Identify which cell holds the provided text, then report its [x, y] central coordinate. 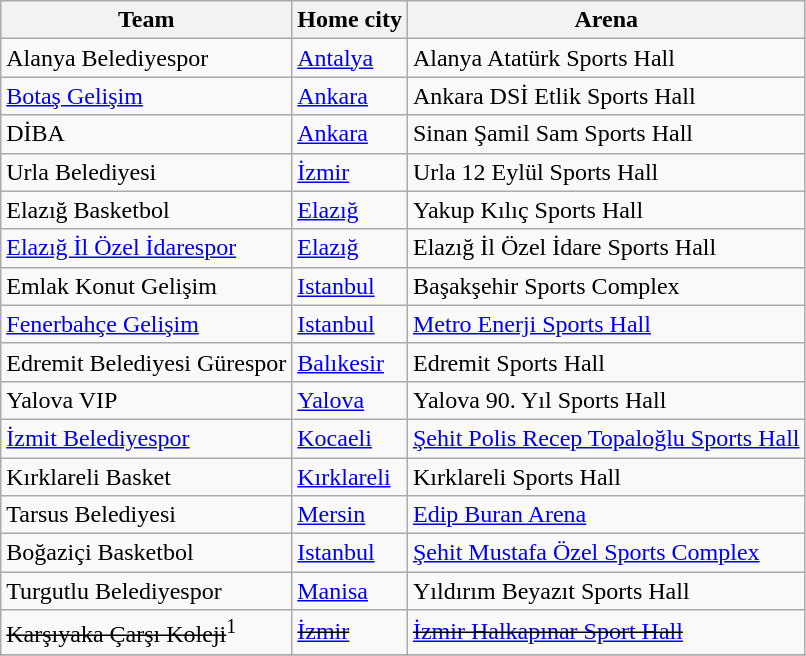
Kırklareli [350, 477]
Elazığ İl Özel İdarespor [146, 248]
İzmit Belediyespor [146, 438]
Home city [350, 20]
Urla 12 Eylül Sports Hall [606, 172]
Kocaeli [350, 438]
Sinan Şamil Sam Sports Hall [606, 134]
Yakup Kılıç Sports Hall [606, 210]
Team [146, 20]
Emlak Konut Gelişim [146, 286]
Ankara DSİ Etlik Sports Hall [606, 96]
Manisa [350, 591]
Edremit Belediyesi Gürespor [146, 362]
Urla Belediyesi [146, 172]
İzmir Halkapınar Sport Hall [606, 632]
Edip Buran Arena [606, 515]
Karşıyaka Çarşı Koleji1 [146, 632]
Alanya Atatürk Sports Hall [606, 58]
Yalova 90. Yıl Sports Hall [606, 400]
Boğaziçi Basketbol [146, 553]
Başakşehir Sports Complex [606, 286]
Metro Enerji Sports Hall [606, 324]
Alanya Belediyespor [146, 58]
Tarsus Belediyesi [146, 515]
Turgutlu Belediyespor [146, 591]
Yalova VIP [146, 400]
Şehit Polis Recep Topaloğlu Sports Hall [606, 438]
Mersin [350, 515]
Yalova [350, 400]
Botaş Gelişim [146, 96]
Edremit Sports Hall [606, 362]
Elazığ İl Özel İdare Sports Hall [606, 248]
Yıldırım Beyazıt Sports Hall [606, 591]
Şehit Mustafa Özel Sports Complex [606, 553]
Arena [606, 20]
DİBA [146, 134]
Kırklareli Basket [146, 477]
Kırklareli Sports Hall [606, 477]
Balıkesir [350, 362]
Fenerbahçe Gelişim [146, 324]
Elazığ Basketbol [146, 210]
Antalya [350, 58]
